Provide the [X, Y] coordinate of the cell's center where the given text is located.  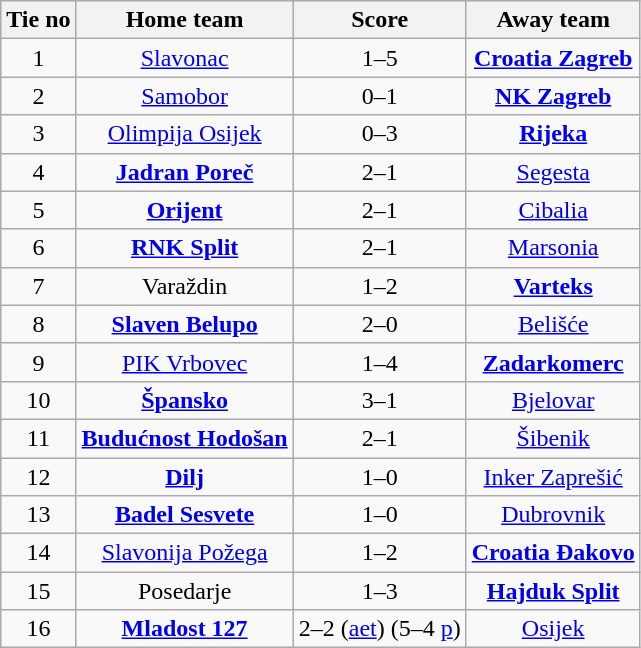
Score [380, 20]
Rijeka [553, 134]
7 [38, 286]
9 [38, 362]
Tie no [38, 20]
Hajduk Split [553, 591]
10 [38, 400]
Croatia Đakovo [553, 553]
Posedarje [184, 591]
3–1 [380, 400]
1–5 [380, 58]
NK Zagreb [553, 96]
Osijek [553, 629]
5 [38, 210]
0–3 [380, 134]
8 [38, 324]
Dilj [184, 477]
Inker Zaprešić [553, 477]
1–3 [380, 591]
Budućnost Hodošan [184, 438]
Dubrovnik [553, 515]
2 [38, 96]
Slavonija Požega [184, 553]
Segesta [553, 172]
Marsonia [553, 248]
Bjelovar [553, 400]
Slaven Belupo [184, 324]
Varteks [553, 286]
1–4 [380, 362]
11 [38, 438]
Belišće [553, 324]
Šibenik [553, 438]
Orijent [184, 210]
6 [38, 248]
Zadarkomerc [553, 362]
4 [38, 172]
RNK Split [184, 248]
Croatia Zagreb [553, 58]
PIK Vrbovec [184, 362]
Away team [553, 20]
2–2 (aet) (5–4 p) [380, 629]
Cibalia [553, 210]
Badel Sesvete [184, 515]
15 [38, 591]
Jadran Poreč [184, 172]
3 [38, 134]
Mladost 127 [184, 629]
Olimpija Osijek [184, 134]
Slavonac [184, 58]
0–1 [380, 96]
Varaždin [184, 286]
Home team [184, 20]
13 [38, 515]
Samobor [184, 96]
12 [38, 477]
Špansko [184, 400]
14 [38, 553]
16 [38, 629]
1 [38, 58]
2–0 [380, 324]
